Determine the (X, Y) coordinate at the center of the cell enclosing the given text.  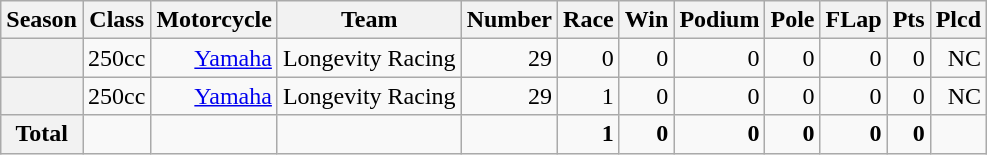
Plcd (958, 20)
Win (646, 20)
FLap (854, 20)
Pts (908, 20)
Class (116, 20)
Total (42, 134)
Motorcycle (214, 20)
Season (42, 20)
Pole (792, 20)
Podium (720, 20)
Race (589, 20)
Number (509, 20)
Team (369, 20)
